Scan for the cell matching the given text and deliver its [x, y] coordinate at center. 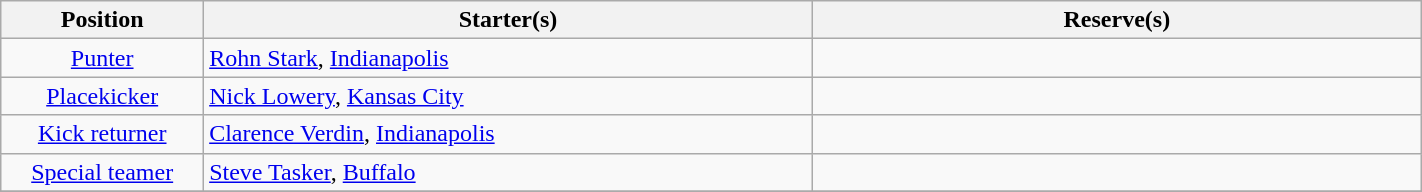
Reserve(s) [1116, 20]
Steve Tasker, Buffalo [508, 172]
Punter [102, 58]
Kick returner [102, 134]
Clarence Verdin, Indianapolis [508, 134]
Position [102, 20]
Placekicker [102, 96]
Special teamer [102, 172]
Nick Lowery, Kansas City [508, 96]
Rohn Stark, Indianapolis [508, 58]
Starter(s) [508, 20]
